Return the (X, Y) coordinate for the center point of the cell that contains the specified text.  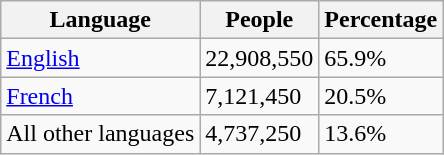
20.5% (381, 96)
French (100, 96)
People (260, 20)
7,121,450 (260, 96)
65.9% (381, 58)
English (100, 58)
Language (100, 20)
4,737,250 (260, 134)
All other languages (100, 134)
Percentage (381, 20)
22,908,550 (260, 58)
13.6% (381, 134)
